Return the (x, y) coordinate for the center point of the cell that contains the specified text.  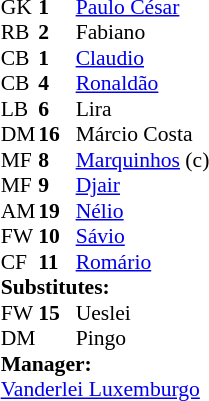
11 (57, 262)
16 (57, 135)
CF (20, 262)
AM (20, 211)
19 (57, 211)
10 (57, 237)
1 (57, 58)
15 (57, 313)
9 (57, 185)
2 (57, 33)
4 (57, 83)
LB (20, 109)
RB (20, 33)
6 (57, 109)
8 (57, 160)
